Return the [X, Y] coordinate for the center point of the cell that contains the specified text.  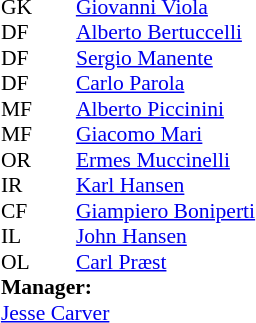
Carlo Parola [166, 83]
Karl Hansen [166, 185]
IL [20, 237]
Carl Præst [166, 262]
John Hansen [166, 237]
Alberto Bertuccelli [166, 33]
IR [20, 185]
Giacomo Mari [166, 135]
OL [20, 262]
Manager: [128, 287]
Ermes Muccinelli [166, 160]
Sergio Manente [166, 58]
Alberto Piccinini [166, 109]
CF [20, 211]
OR [20, 160]
Giampiero Boniperti [166, 211]
